Scan for the cell matching the given text and deliver its [X, Y] coordinate at center. 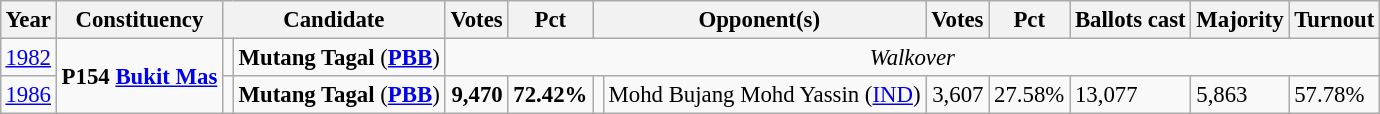
Year [28, 20]
13,077 [1130, 95]
Walkover [912, 57]
Turnout [1334, 20]
27.58% [1030, 95]
1986 [28, 95]
3,607 [958, 95]
57.78% [1334, 95]
1982 [28, 57]
Opponent(s) [760, 20]
72.42% [550, 95]
Candidate [334, 20]
Majority [1240, 20]
Mohd Bujang Mohd Yassin (IND) [764, 95]
9,470 [476, 95]
Constituency [139, 20]
5,863 [1240, 95]
Ballots cast [1130, 20]
P154 Bukit Mas [139, 76]
